Provide the (X, Y) coordinate of the cell's center where the given text is located.  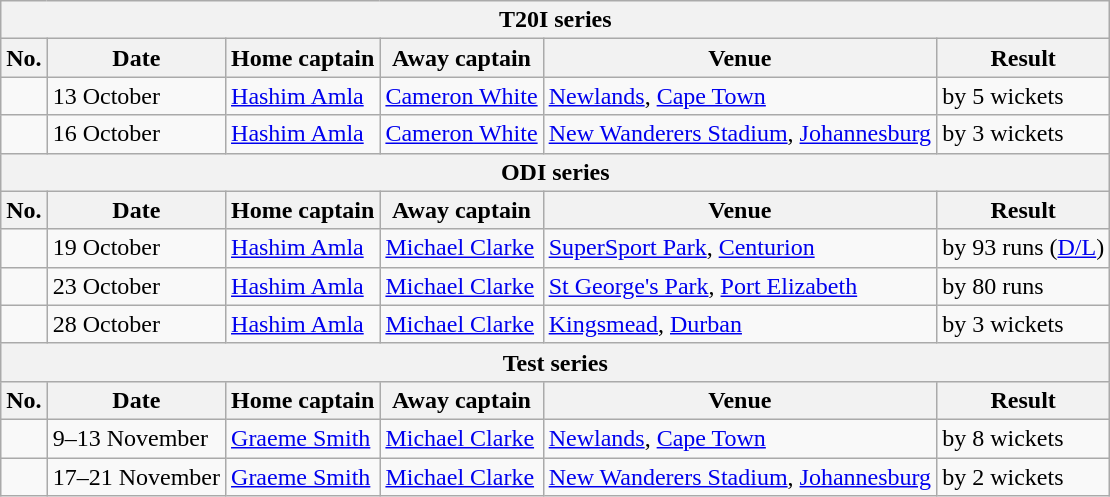
9–13 November (136, 438)
19 October (136, 248)
17–21 November (136, 477)
Kingsmead, Durban (740, 324)
T20I series (556, 20)
by 2 wickets (1024, 477)
13 October (136, 96)
SuperSport Park, Centurion (740, 248)
Test series (556, 362)
by 5 wickets (1024, 96)
28 October (136, 324)
St George's Park, Port Elizabeth (740, 286)
by 93 runs (D/L) (1024, 248)
by 80 runs (1024, 286)
by 8 wickets (1024, 438)
ODI series (556, 172)
16 October (136, 134)
23 October (136, 286)
